Return [x, y] of the center of cell containing provided text 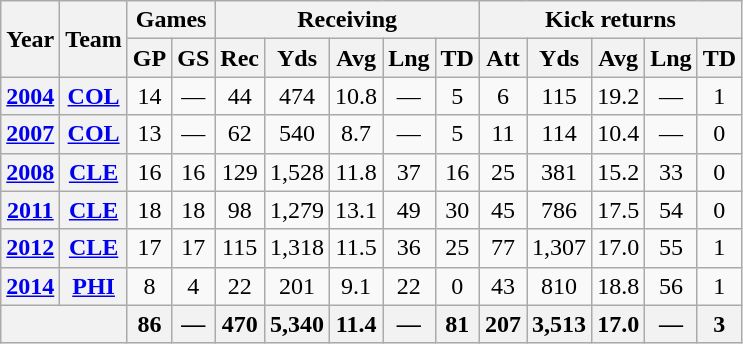
1,307 [560, 248]
Games [170, 20]
2012 [30, 248]
45 [502, 210]
17.5 [618, 210]
44 [240, 96]
10.4 [618, 134]
43 [502, 286]
15.2 [618, 172]
474 [298, 96]
11.5 [356, 248]
13 [149, 134]
129 [240, 172]
36 [409, 248]
PHI [94, 286]
33 [671, 172]
Att [502, 58]
30 [457, 210]
Rec [240, 58]
1,318 [298, 248]
8 [149, 286]
13.1 [356, 210]
2008 [30, 172]
810 [560, 286]
Year [30, 39]
381 [560, 172]
3,513 [560, 324]
GS [194, 58]
11 [502, 134]
2007 [30, 134]
Kick returns [610, 20]
81 [457, 324]
9.1 [356, 286]
77 [502, 248]
207 [502, 324]
18.8 [618, 286]
786 [560, 210]
1,279 [298, 210]
GP [149, 58]
470 [240, 324]
2014 [30, 286]
Receiving [348, 20]
56 [671, 286]
5,340 [298, 324]
19.2 [618, 96]
11.8 [356, 172]
6 [502, 96]
54 [671, 210]
540 [298, 134]
10.8 [356, 96]
62 [240, 134]
4 [194, 286]
114 [560, 134]
2004 [30, 96]
98 [240, 210]
11.4 [356, 324]
201 [298, 286]
14 [149, 96]
1,528 [298, 172]
37 [409, 172]
8.7 [356, 134]
2011 [30, 210]
86 [149, 324]
55 [671, 248]
3 [719, 324]
Team [94, 39]
49 [409, 210]
